Capture the cell that displays the provided text and extract its (X, Y) central coordinate. 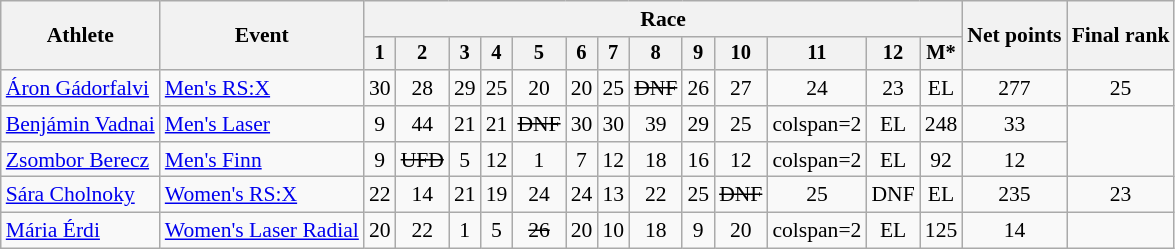
Event (262, 36)
125 (942, 231)
M* (942, 54)
Sára Cholnoky (80, 195)
3 (465, 54)
Mária Érdi (80, 231)
Benjámin Vadnai (80, 124)
248 (942, 124)
Men's RS:X (262, 88)
11 (816, 54)
28 (422, 88)
277 (1014, 88)
6 (582, 54)
39 (656, 124)
Athlete (80, 36)
Zsombor Berecz (80, 160)
Net points (1014, 36)
92 (942, 160)
Final rank (1121, 36)
Men's Finn (262, 160)
33 (1014, 124)
4 (497, 54)
Women's RS:X (262, 195)
UFD (422, 160)
27 (740, 88)
235 (1014, 195)
16 (698, 160)
19 (497, 195)
Race (663, 19)
2 (422, 54)
8 (656, 54)
Áron Gádorfalvi (80, 88)
13 (613, 195)
Women's Laser Radial (262, 231)
44 (422, 124)
Men's Laser (262, 124)
